Identify which cell holds the provided text, then report its [x, y] central coordinate. 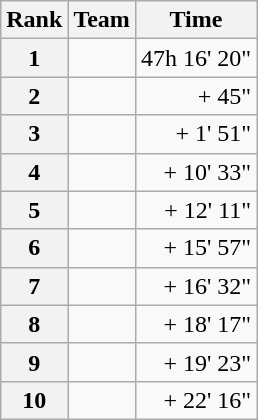
6 [34, 248]
+ 16' 32" [196, 286]
47h 16' 20" [196, 58]
8 [34, 324]
+ 10' 33" [196, 172]
4 [34, 172]
+ 15' 57" [196, 248]
Team [102, 20]
1 [34, 58]
+ 12' 11" [196, 210]
10 [34, 400]
5 [34, 210]
+ 18' 17" [196, 324]
9 [34, 362]
2 [34, 96]
7 [34, 286]
Time [196, 20]
Rank [34, 20]
+ 22' 16" [196, 400]
+ 45" [196, 96]
+ 1' 51" [196, 134]
+ 19' 23" [196, 362]
3 [34, 134]
